Search for the cell housing the specified text and yield its [x, y] center coordinate. 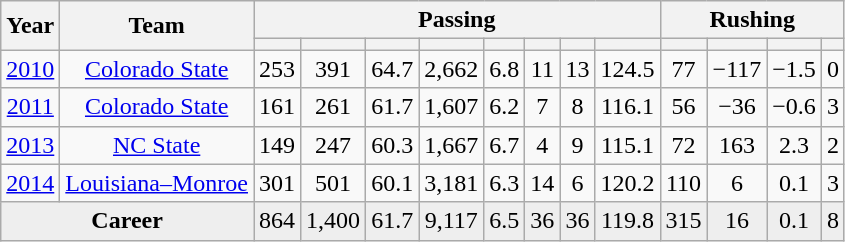
7 [542, 107]
16 [737, 221]
−1.5 [794, 69]
4 [542, 145]
0 [832, 69]
161 [278, 107]
1,400 [334, 221]
2,662 [452, 69]
72 [684, 145]
60.3 [392, 145]
247 [334, 145]
77 [684, 69]
6.3 [504, 183]
116.1 [628, 107]
1,667 [452, 145]
2 [832, 145]
119.8 [628, 221]
2013 [30, 145]
Louisiana–Monroe [157, 183]
9,117 [452, 221]
110 [684, 183]
3,181 [452, 183]
6.8 [504, 69]
NC State [157, 145]
9 [578, 145]
−36 [737, 107]
Passing [457, 20]
261 [334, 107]
501 [334, 183]
115.1 [628, 145]
Rushing [752, 20]
120.2 [628, 183]
253 [278, 69]
56 [684, 107]
60.1 [392, 183]
2014 [30, 183]
Year [30, 26]
2010 [30, 69]
14 [542, 183]
2011 [30, 107]
864 [278, 221]
2.3 [794, 145]
11 [542, 69]
124.5 [628, 69]
1,607 [452, 107]
163 [737, 145]
Team [157, 26]
6.7 [504, 145]
Career [128, 221]
−117 [737, 69]
391 [334, 69]
13 [578, 69]
6.5 [504, 221]
301 [278, 183]
149 [278, 145]
315 [684, 221]
−0.6 [794, 107]
64.7 [392, 69]
6.2 [504, 107]
